Extract the [x, y] coordinate from the center of the cell holding the provided text.  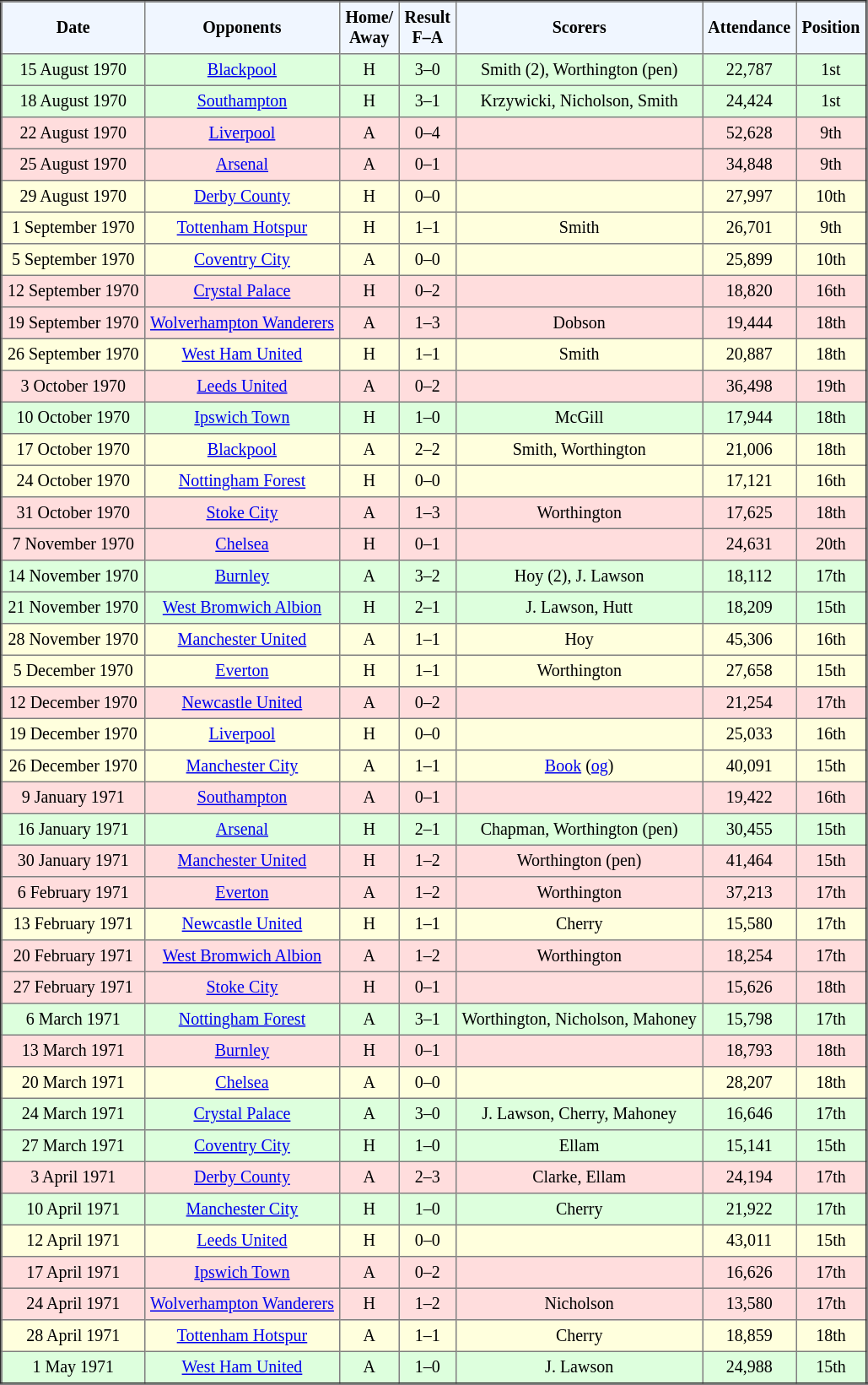
15,798 [749, 1020]
16,646 [749, 1114]
19,444 [749, 323]
26,701 [749, 228]
27,997 [749, 197]
Nicholson [580, 1304]
36,498 [749, 387]
12 April 1971 [73, 1241]
1 May 1971 [73, 1367]
Smith (2), Worthington (pen) [580, 70]
Worthington (pen) [580, 861]
27 March 1971 [73, 1146]
Scorers [580, 28]
24,631 [749, 544]
22 August 1970 [73, 133]
41,464 [749, 861]
18,209 [749, 608]
18,254 [749, 956]
19th [832, 387]
21 November 1970 [73, 608]
12 December 1970 [73, 703]
Clarke, Ellam [580, 1177]
19 December 1970 [73, 734]
6 February 1971 [73, 893]
18,112 [749, 576]
45,306 [749, 640]
2–3 [428, 1177]
52,628 [749, 133]
26 September 1970 [73, 354]
Date [73, 28]
31 October 1970 [73, 513]
Attendance [749, 28]
25 August 1970 [73, 165]
5 December 1970 [73, 671]
24,988 [749, 1367]
28 November 1970 [73, 640]
17,944 [749, 418]
9 January 1971 [73, 798]
24 March 1971 [73, 1114]
18 August 1970 [73, 101]
2–2 [428, 450]
10 October 1970 [73, 418]
0–4 [428, 133]
17,625 [749, 513]
J. Lawson, Cherry, Mahoney [580, 1114]
16,626 [749, 1273]
Opponents [241, 28]
10 April 1971 [73, 1209]
20th [832, 544]
Book (og) [580, 766]
15,141 [749, 1146]
Hoy [580, 640]
Home/Away [369, 28]
5 September 1970 [73, 260]
20 February 1971 [73, 956]
24 October 1970 [73, 481]
25,033 [749, 734]
24,194 [749, 1177]
J. Lawson [580, 1367]
21,922 [749, 1209]
20,887 [749, 354]
30 January 1971 [73, 861]
1 September 1970 [73, 228]
25,899 [749, 260]
Smith, Worthington [580, 450]
30,455 [749, 830]
17 April 1971 [73, 1273]
19 September 1970 [73, 323]
Position [832, 28]
20 March 1971 [73, 1083]
21,006 [749, 450]
3 October 1970 [73, 387]
24 April 1971 [73, 1304]
13 February 1971 [73, 924]
28,207 [749, 1083]
17 October 1970 [73, 450]
3–2 [428, 576]
J. Lawson, Hutt [580, 608]
34,848 [749, 165]
Chapman, Worthington (pen) [580, 830]
18,820 [749, 291]
15,580 [749, 924]
16 January 1971 [73, 830]
37,213 [749, 893]
15 August 1970 [73, 70]
3 April 1971 [73, 1177]
21,254 [749, 703]
6 March 1971 [73, 1020]
Hoy (2), J. Lawson [580, 576]
19,422 [749, 798]
22,787 [749, 70]
Dobson [580, 323]
27 February 1971 [73, 987]
24,424 [749, 101]
Ellam [580, 1146]
Worthington, Nicholson, Mahoney [580, 1020]
ResultF–A [428, 28]
Krzywicki, Nicholson, Smith [580, 101]
7 November 1970 [73, 544]
17,121 [749, 481]
27,658 [749, 671]
26 December 1970 [73, 766]
14 November 1970 [73, 576]
McGill [580, 418]
43,011 [749, 1241]
13,580 [749, 1304]
40,091 [749, 766]
28 April 1971 [73, 1336]
18,859 [749, 1336]
15,626 [749, 987]
29 August 1970 [73, 197]
13 March 1971 [73, 1051]
12 September 1970 [73, 291]
18,793 [749, 1051]
